Locate the cell with the specified text and output its [x, y] center coordinate. 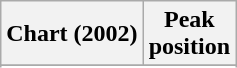
Peakposition [189, 34]
Chart (2002) [72, 34]
